Pinpoint the cell where the given text exists, returning its (x, y) midpoint coordinate. 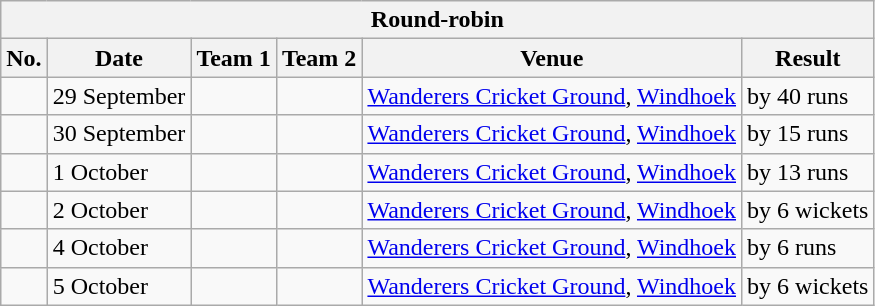
2 October (119, 210)
Team 1 (234, 58)
Result (808, 58)
Team 2 (319, 58)
by 15 runs (808, 134)
5 October (119, 286)
No. (24, 58)
by 6 runs (808, 248)
4 October (119, 248)
29 September (119, 96)
by 40 runs (808, 96)
1 October (119, 172)
by 13 runs (808, 172)
Date (119, 58)
Venue (552, 58)
30 September (119, 134)
Round-robin (438, 20)
